Locate the cell with the specified text and output its (x, y) center coordinate. 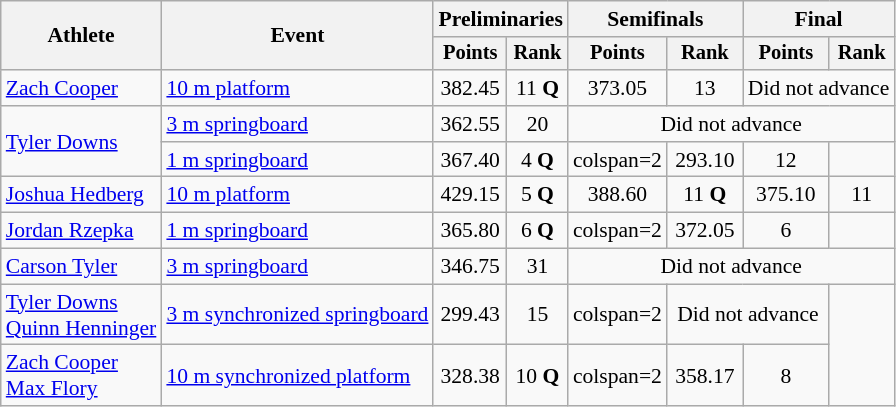
6 Q (538, 231)
Jordan Rzepka (82, 231)
5 Q (538, 195)
372.05 (705, 231)
429.15 (470, 195)
Zach CooperMax Flory (82, 376)
388.60 (618, 195)
299.43 (470, 314)
3 m synchronized springboard (297, 314)
Tyler Downs (82, 142)
10 m synchronized platform (297, 376)
11 (862, 195)
6 (786, 231)
382.45 (470, 88)
Carson Tyler (82, 267)
362.55 (470, 124)
373.05 (618, 88)
12 (786, 160)
328.38 (470, 376)
20 (538, 124)
8 (786, 376)
13 (705, 88)
293.10 (705, 160)
365.80 (470, 231)
Tyler DownsQuinn Henninger (82, 314)
346.75 (470, 267)
Athlete (82, 36)
4 Q (538, 160)
367.40 (470, 160)
Final (819, 19)
Semifinals (656, 19)
10 Q (538, 376)
15 (538, 314)
358.17 (705, 376)
Preliminaries (500, 19)
Zach Cooper (82, 88)
375.10 (786, 195)
Event (297, 36)
Joshua Hedberg (82, 195)
31 (538, 267)
